Output the [x, y] coordinate of the center of the cell containing the given text.  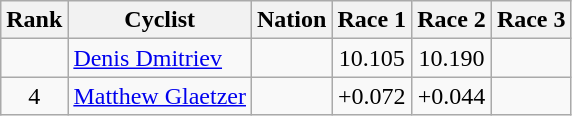
10.190 [452, 58]
Race 2 [452, 20]
10.105 [372, 58]
Cyclist [160, 20]
+0.072 [372, 96]
Nation [292, 20]
+0.044 [452, 96]
Race 3 [531, 20]
4 [34, 96]
Race 1 [372, 20]
Denis Dmitriev [160, 58]
Matthew Glaetzer [160, 96]
Rank [34, 20]
